Output the (x, y) coordinate of the center of the cell containing the given text.  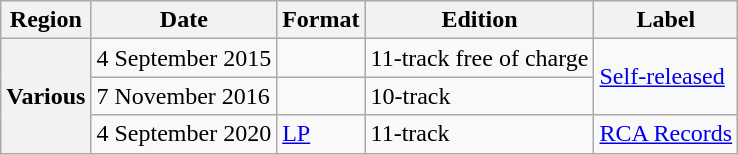
4 September 2015 (184, 58)
Format (321, 20)
Label (666, 20)
LP (321, 134)
4 September 2020 (184, 134)
7 November 2016 (184, 96)
Date (184, 20)
11-track (480, 134)
Region (46, 20)
Edition (480, 20)
11-track free of charge (480, 58)
10-track (480, 96)
Various (46, 96)
Self-released (666, 77)
RCA Records (666, 134)
